Scan for the cell matching the given text and deliver its [x, y] coordinate at center. 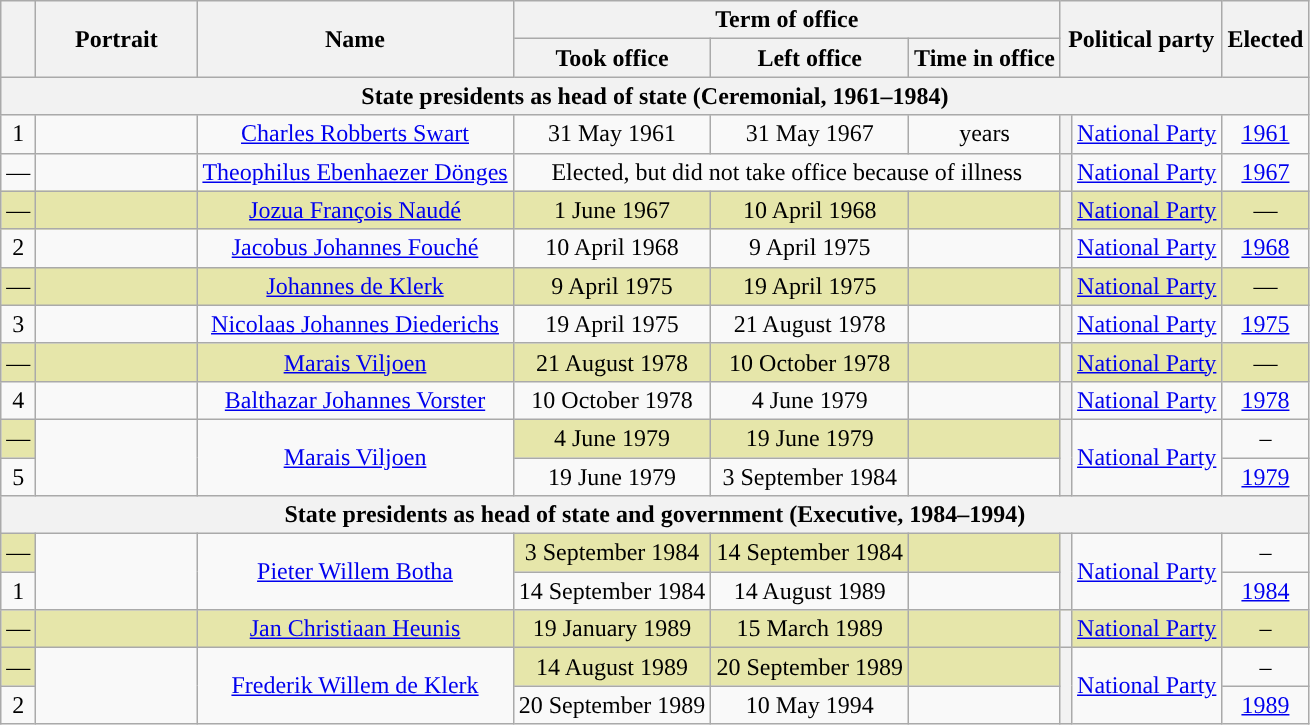
Elected, but did not take office because of illness [786, 172]
31 May 1961 [612, 134]
15 March 1989 [810, 629]
Political party [1140, 39]
10 May 1994 [810, 705]
1978 [1266, 400]
Took office [612, 58]
Jan Christiaan Heunis [355, 629]
Charles Robberts Swart [355, 134]
1984 [1266, 591]
4 [18, 400]
Time in office [985, 58]
1967 [1266, 172]
Jacobus Johannes Fouché [355, 248]
Jozua François Naudé [355, 210]
Pieter Willem Botha [355, 572]
Frederik Willem de Klerk [355, 686]
1975 [1266, 324]
Nicolaas Johannes Diederichs [355, 324]
31 May 1967 [810, 134]
1989 [1266, 705]
19 January 1989 [612, 629]
1961 [1266, 134]
State presidents as head of state and government (Executive, 1984–1994) [655, 515]
1979 [1266, 477]
1968 [1266, 248]
3 [18, 324]
Left office [810, 58]
years [985, 134]
Term of office [786, 20]
Theophilus Ebenhaezer Dönges [355, 172]
Balthazar Johannes Vorster [355, 400]
1 June 1967 [612, 210]
Portrait [116, 39]
5 [18, 477]
Johannes de Klerk [355, 286]
Name [355, 39]
Elected [1266, 39]
State presidents as head of state (Ceremonial, 1961–1984) [655, 96]
